Provide the [X, Y] coordinate of the cell's center where the given text is located.  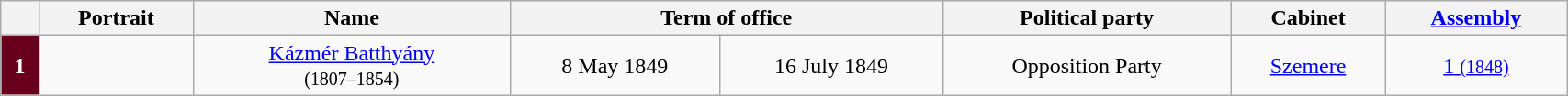
Szemere [1308, 66]
Opposition Party [1087, 66]
16 July 1849 [832, 66]
1 [20, 66]
Assembly [1475, 18]
Portrait [116, 18]
Term of office [726, 18]
1 (1848) [1475, 66]
Cabinet [1308, 18]
Name [353, 18]
Political party [1087, 18]
Kázmér Batthyány(1807–1854) [353, 66]
8 May 1849 [615, 66]
